Find where the given text appears and provide that cell's center as (X, Y) coordinate. 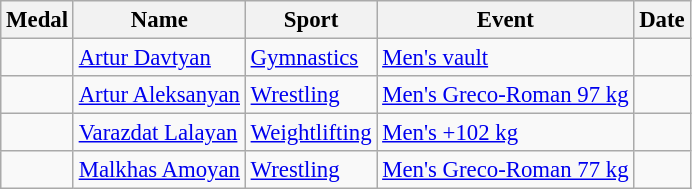
Men's Greco-Roman 77 kg (506, 170)
Men's vault (506, 58)
Date (662, 20)
Malkhas Amoyan (159, 170)
Men's +102 kg (506, 133)
Event (506, 20)
Gymnastics (311, 58)
Artur Aleksanyan (159, 95)
Varazdat Lalayan (159, 133)
Sport (311, 20)
Men's Greco-Roman 97 kg (506, 95)
Artur Davtyan (159, 58)
Name (159, 20)
Weightlifting (311, 133)
Medal (38, 20)
